Capture the cell that displays the provided text and extract its [x, y] central coordinate. 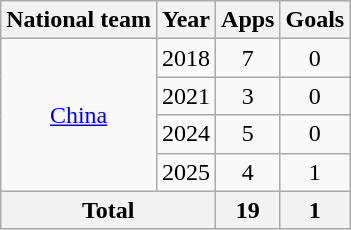
Total [108, 210]
5 [248, 134]
Year [186, 20]
China [79, 115]
2018 [186, 58]
19 [248, 210]
7 [248, 58]
2025 [186, 172]
2024 [186, 134]
Apps [248, 20]
2021 [186, 96]
3 [248, 96]
Goals [315, 20]
National team [79, 20]
4 [248, 172]
